Return the [X, Y] coordinate for the center point of the cell that contains the specified text.  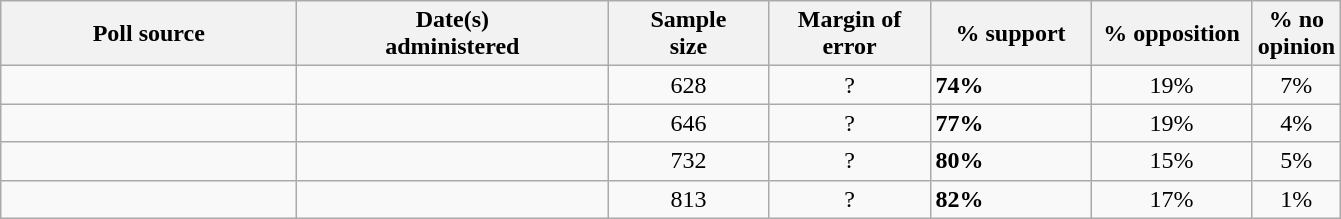
Poll source [149, 34]
15% [1172, 161]
628 [688, 85]
7% [1296, 85]
1% [1296, 199]
Margin oferror [850, 34]
813 [688, 199]
77% [1010, 123]
646 [688, 123]
732 [688, 161]
74% [1010, 85]
% no opinion [1296, 34]
Samplesize [688, 34]
% opposition [1172, 34]
4% [1296, 123]
17% [1172, 199]
% support [1010, 34]
Date(s)administered [452, 34]
82% [1010, 199]
80% [1010, 161]
5% [1296, 161]
